Return the [X, Y] coordinate for the center point of the cell that contains the specified text.  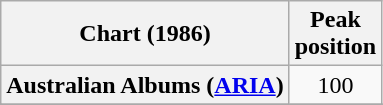
Australian Albums (ARIA) [145, 85]
Chart (1986) [145, 34]
Peakposition [335, 34]
100 [335, 85]
